Scan for the cell matching the given text and deliver its [x, y] coordinate at center. 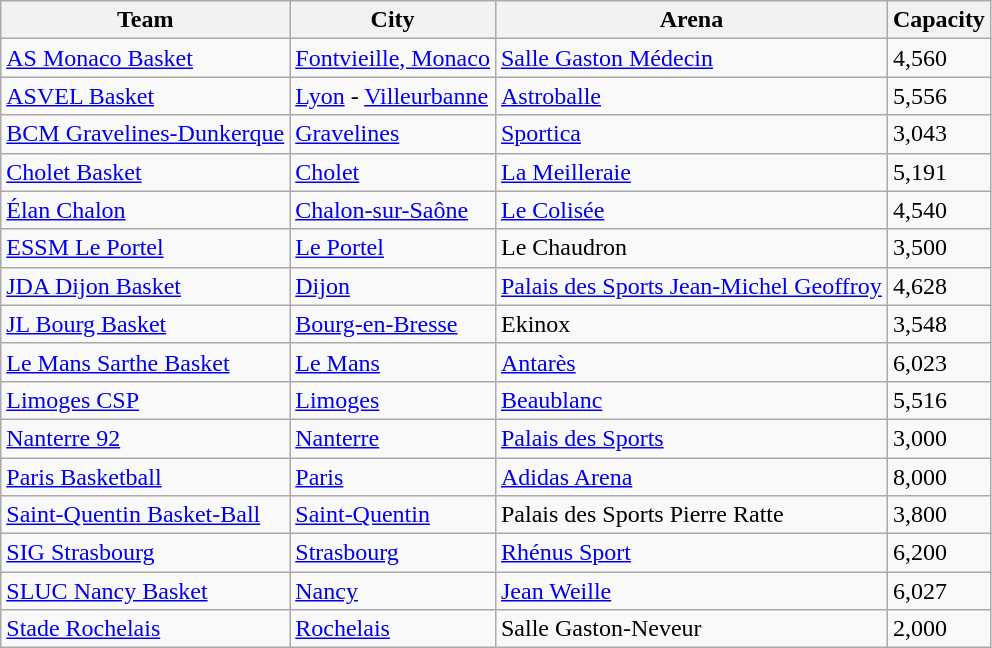
Jean Weille [691, 591]
AS Monaco Basket [146, 58]
Cholet Basket [146, 172]
2,000 [938, 629]
Rhénus Sport [691, 553]
3,800 [938, 515]
6,027 [938, 591]
SLUC Nancy Basket [146, 591]
8,000 [938, 477]
5,556 [938, 96]
Team [146, 20]
Lyon - Villeurbanne [393, 96]
Paris Basketball [146, 477]
Stade Rochelais [146, 629]
Gravelines [393, 134]
Dijon [393, 286]
Saint-Quentin [393, 515]
City [393, 20]
3,000 [938, 438]
SIG Strasbourg [146, 553]
Le Mans Sarthe Basket [146, 362]
Sportica [691, 134]
BCM Gravelines-Dunkerque [146, 134]
ASVEL Basket [146, 96]
6,023 [938, 362]
JL Bourg Basket [146, 324]
Nanterre 92 [146, 438]
5,191 [938, 172]
Paris [393, 477]
Nanterre [393, 438]
Chalon-sur-Saône [393, 210]
Ekinox [691, 324]
Adidas Arena [691, 477]
Arena [691, 20]
5,516 [938, 400]
4,628 [938, 286]
Le Chaudron [691, 248]
Nancy [393, 591]
La Meilleraie [691, 172]
Bourg-en-Bresse [393, 324]
JDA Dijon Basket [146, 286]
Le Colisée [691, 210]
Rochelais [393, 629]
Palais des Sports [691, 438]
Astroballe [691, 96]
Le Portel [393, 248]
Antarès [691, 362]
Fontvieille, Monaco [393, 58]
Strasbourg [393, 553]
4,560 [938, 58]
Beaublanc [691, 400]
Le Mans [393, 362]
ESSM Le Portel [146, 248]
3,500 [938, 248]
Élan Chalon [146, 210]
Cholet [393, 172]
Capacity [938, 20]
3,043 [938, 134]
Limoges CSP [146, 400]
4,540 [938, 210]
Saint-Quentin Basket-Ball [146, 515]
6,200 [938, 553]
3,548 [938, 324]
Salle Gaston-Neveur [691, 629]
Limoges [393, 400]
Palais des Sports Jean-Michel Geoffroy [691, 286]
Palais des Sports Pierre Ratte [691, 515]
Salle Gaston Médecin [691, 58]
